Provide the [X, Y] coordinate of the cell's center where the given text is located.  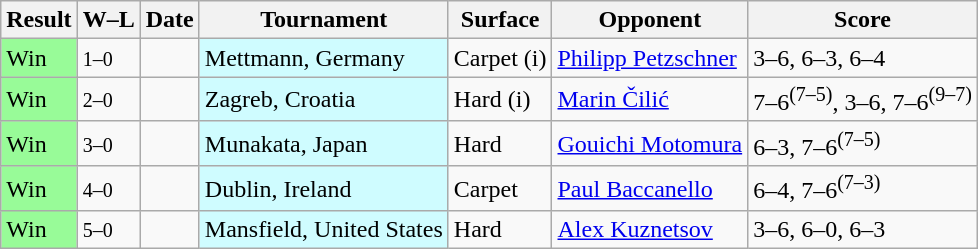
Date [170, 20]
W–L [108, 20]
Philipp Petzschner [650, 58]
4–0 [108, 188]
3–6, 6–0, 6–3 [863, 230]
Munakata, Japan [324, 144]
6–4, 7–6(7–3) [863, 188]
Paul Baccanello [650, 188]
Carpet (i) [500, 58]
Alex Kuznetsov [650, 230]
3–6, 6–3, 6–4 [863, 58]
3–0 [108, 144]
Mansfield, United States [324, 230]
6–3, 7–6(7–5) [863, 144]
Zagreb, Croatia [324, 100]
2–0 [108, 100]
Result [39, 20]
Gouichi Motomura [650, 144]
5–0 [108, 230]
Carpet [500, 188]
Score [863, 20]
Surface [500, 20]
Hard (i) [500, 100]
1–0 [108, 58]
Mettmann, Germany [324, 58]
Tournament [324, 20]
Marin Čilić [650, 100]
Dublin, Ireland [324, 188]
Opponent [650, 20]
7–6(7–5), 3–6, 7–6(9–7) [863, 100]
